Find where the given text appears and provide that cell's center as (X, Y) coordinate. 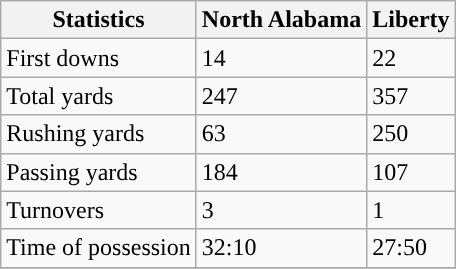
Total yards (99, 96)
27:50 (411, 248)
250 (411, 134)
1 (411, 210)
357 (411, 96)
22 (411, 58)
Turnovers (99, 210)
First downs (99, 58)
Rushing yards (99, 134)
107 (411, 172)
Time of possession (99, 248)
North Alabama (281, 20)
32:10 (281, 248)
184 (281, 172)
Liberty (411, 20)
247 (281, 96)
Statistics (99, 20)
3 (281, 210)
63 (281, 134)
14 (281, 58)
Passing yards (99, 172)
